For the text-containing cell, return its midpoint in (X, Y) coordinate format. 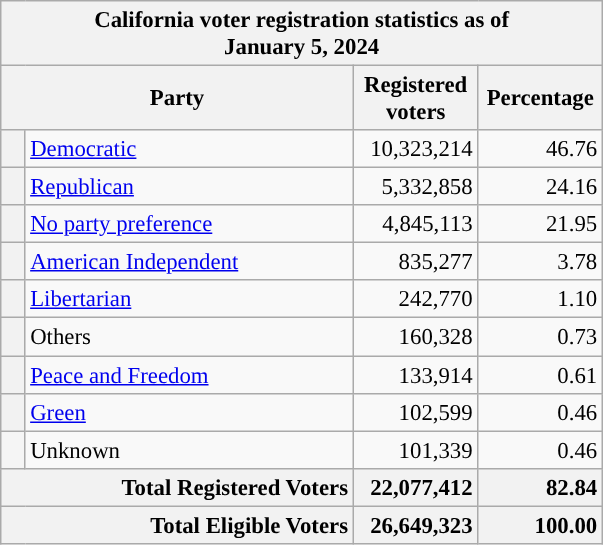
5,332,858 (416, 187)
82.84 (540, 487)
101,339 (416, 450)
24.16 (540, 187)
No party preference (189, 224)
American Independent (189, 262)
Unknown (189, 450)
10,323,214 (416, 149)
0.73 (540, 337)
3.78 (540, 262)
46.76 (540, 149)
22,077,412 (416, 487)
0.61 (540, 375)
California voter registration statistics as ofJanuary 5, 2024 (302, 34)
133,914 (416, 375)
160,328 (416, 337)
21.95 (540, 224)
26,649,323 (416, 525)
1.10 (540, 299)
Libertarian (189, 299)
Percentage (540, 98)
Democratic (189, 149)
Party (178, 98)
Others (189, 337)
102,599 (416, 412)
Total Registered Voters (178, 487)
Green (189, 412)
Registered voters (416, 98)
Total Eligible Voters (178, 525)
835,277 (416, 262)
Peace and Freedom (189, 375)
100.00 (540, 525)
242,770 (416, 299)
4,845,113 (416, 224)
Republican (189, 187)
